For the text-containing cell, return its midpoint in [X, Y] coordinate format. 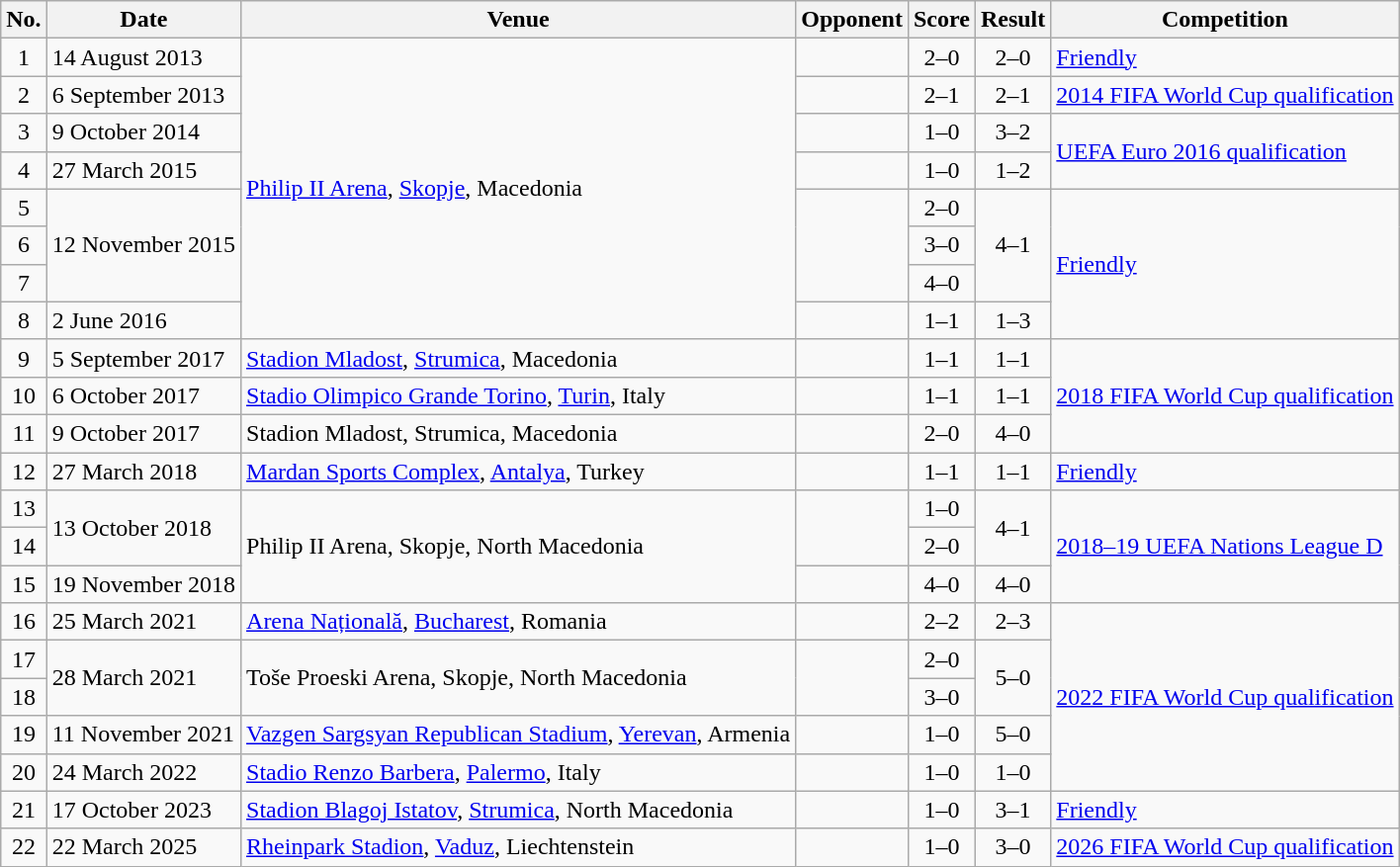
Result [1012, 20]
6 October 2017 [143, 395]
1–3 [1012, 320]
Arena Națională, Bucharest, Romania [518, 622]
3 [24, 132]
3–1 [1012, 810]
2014 FIFA World Cup qualification [1225, 95]
Date [143, 20]
8 [24, 320]
Philip II Arena, Skopje, Macedonia [518, 189]
11 [24, 433]
17 [24, 659]
12 [24, 472]
2026 FIFA World Cup qualification [1225, 847]
21 [24, 810]
27 March 2018 [143, 472]
9 [24, 358]
Stadio Olimpico Grande Torino, Turin, Italy [518, 395]
16 [24, 622]
24 March 2022 [143, 772]
9 October 2017 [143, 433]
2018–19 UEFA Nations League D [1225, 547]
Philip II Arena, Skopje, North Macedonia [518, 547]
22 March 2025 [143, 847]
UEFA Euro 2016 qualification [1225, 151]
5 [24, 208]
3–2 [1012, 132]
2022 FIFA World Cup qualification [1225, 697]
1–2 [1012, 170]
2018 FIFA World Cup qualification [1225, 395]
2 [24, 95]
Rheinpark Stadion, Vaduz, Liechtenstein [518, 847]
2–3 [1012, 622]
19 November 2018 [143, 584]
17 October 2023 [143, 810]
14 August 2013 [143, 57]
1 [24, 57]
22 [24, 847]
7 [24, 283]
Vazgen Sargsyan Republican Stadium, Yerevan, Armenia [518, 735]
6 [24, 245]
19 [24, 735]
Competition [1225, 20]
Score [941, 20]
13 October 2018 [143, 528]
25 March 2021 [143, 622]
2 June 2016 [143, 320]
4 [24, 170]
20 [24, 772]
10 [24, 395]
13 [24, 509]
Opponent [852, 20]
9 October 2014 [143, 132]
Stadion Blagoj Istatov, Strumica, North Macedonia [518, 810]
Stadio Renzo Barbera, Palermo, Italy [518, 772]
11 November 2021 [143, 735]
Mardan Sports Complex, Antalya, Turkey [518, 472]
2–2 [941, 622]
5 September 2017 [143, 358]
15 [24, 584]
Toše Proeski Arena, Skopje, North Macedonia [518, 678]
27 March 2015 [143, 170]
No. [24, 20]
28 March 2021 [143, 678]
14 [24, 547]
12 November 2015 [143, 245]
6 September 2013 [143, 95]
Venue [518, 20]
18 [24, 697]
